Locate the cell with the specified text and output its [x, y] center coordinate. 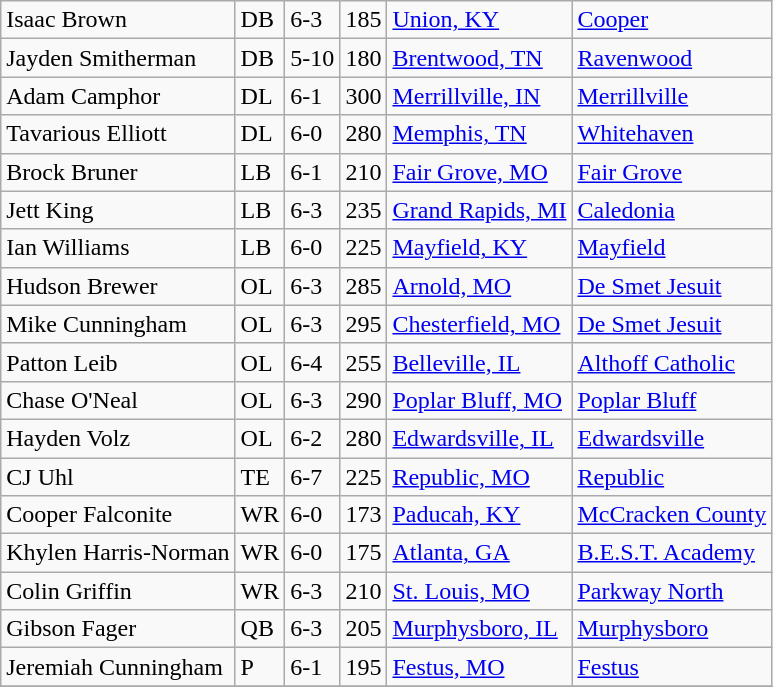
Murphysboro, IL [480, 629]
Colin Griffin [118, 591]
Poplar Bluff [672, 400]
QB [260, 629]
Ravenwood [672, 58]
McCracken County [672, 515]
Adam Camphor [118, 96]
Republic, MO [480, 477]
Merrillville, IN [480, 96]
Poplar Bluff, MO [480, 400]
Jett King [118, 210]
P [260, 667]
Khylen Harris-Norman [118, 553]
TE [260, 477]
Festus [672, 667]
Edwardsville [672, 438]
290 [364, 400]
255 [364, 362]
6-2 [312, 438]
Memphis, TN [480, 134]
235 [364, 210]
205 [364, 629]
Brentwood, TN [480, 58]
Arnold, MO [480, 286]
195 [364, 667]
6-4 [312, 362]
Chase O'Neal [118, 400]
Whitehaven [672, 134]
Hayden Volz [118, 438]
175 [364, 553]
Grand Rapids, MI [480, 210]
Murphysboro [672, 629]
Fair Grove, MO [480, 172]
185 [364, 20]
Cooper [672, 20]
Edwardsville, IL [480, 438]
Mayfield, KY [480, 248]
Caledonia [672, 210]
Gibson Fager [118, 629]
Patton Leib [118, 362]
6-7 [312, 477]
Fair Grove [672, 172]
Chesterfield, MO [480, 324]
B.E.S.T. Academy [672, 553]
Merrillville [672, 96]
Hudson Brewer [118, 286]
295 [364, 324]
Jayden Smitherman [118, 58]
Atlanta, GA [480, 553]
Cooper Falconite [118, 515]
Mayfield [672, 248]
173 [364, 515]
Mike Cunningham [118, 324]
CJ Uhl [118, 477]
St. Louis, MO [480, 591]
Jeremiah Cunningham [118, 667]
Isaac Brown [118, 20]
Parkway North [672, 591]
180 [364, 58]
300 [364, 96]
Brock Bruner [118, 172]
Union, KY [480, 20]
5-10 [312, 58]
Republic [672, 477]
285 [364, 286]
Belleville, IL [480, 362]
Paducah, KY [480, 515]
Tavarious Elliott [118, 134]
Ian Williams [118, 248]
Althoff Catholic [672, 362]
Festus, MO [480, 667]
